From the cell containing the given text, extract its center point as [x, y] coordinate. 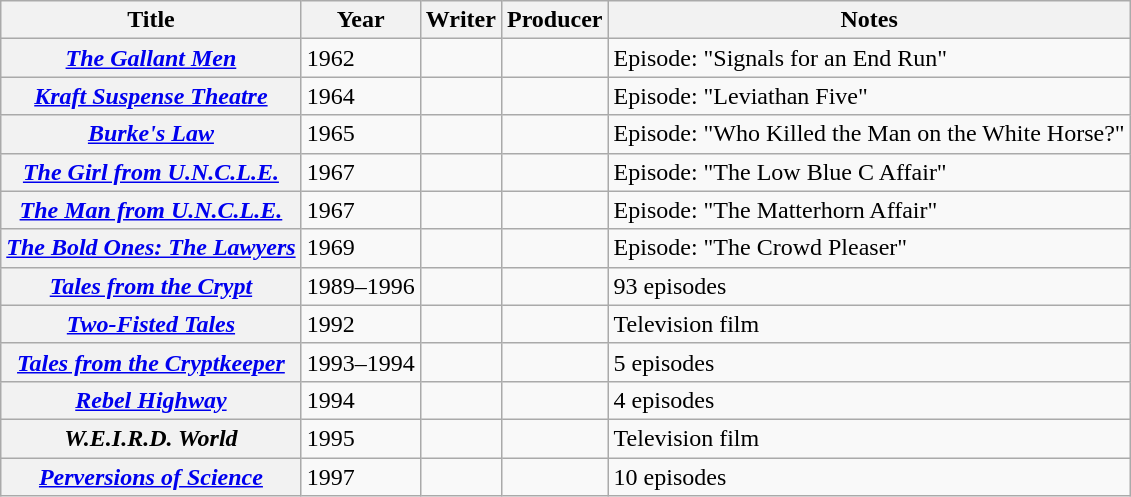
Tales from the Crypt [151, 286]
1994 [360, 400]
10 episodes [869, 477]
Episode: "Signals for an End Run" [869, 58]
W.E.I.R.D. World [151, 438]
1964 [360, 96]
Kraft Suspense Theatre [151, 96]
Title [151, 20]
The Bold Ones: The Lawyers [151, 248]
Writer [460, 20]
1997 [360, 477]
The Man from U.N.C.L.E. [151, 210]
1993–1994 [360, 362]
1992 [360, 324]
1989–1996 [360, 286]
Burke's Law [151, 134]
Episode: "The Matterhorn Affair" [869, 210]
Producer [554, 20]
Two-Fisted Tales [151, 324]
Year [360, 20]
1962 [360, 58]
Episode: "The Crowd Pleaser" [869, 248]
Perversions of Science [151, 477]
The Girl from U.N.C.L.E. [151, 172]
Tales from the Cryptkeeper [151, 362]
1965 [360, 134]
4 episodes [869, 400]
1969 [360, 248]
Episode: "Leviathan Five" [869, 96]
Episode: "Who Killed the Man on the White Horse?" [869, 134]
Notes [869, 20]
5 episodes [869, 362]
Episode: "The Low Blue C Affair" [869, 172]
The Gallant Men [151, 58]
Rebel Highway [151, 400]
93 episodes [869, 286]
1995 [360, 438]
